Detect which cell encompasses the target text, then output its (x, y) center coordinate. 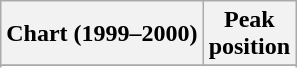
Chart (1999–2000) (102, 34)
Peakposition (249, 34)
